Return the [x, y] coordinate for the center point of the cell that contains the specified text.  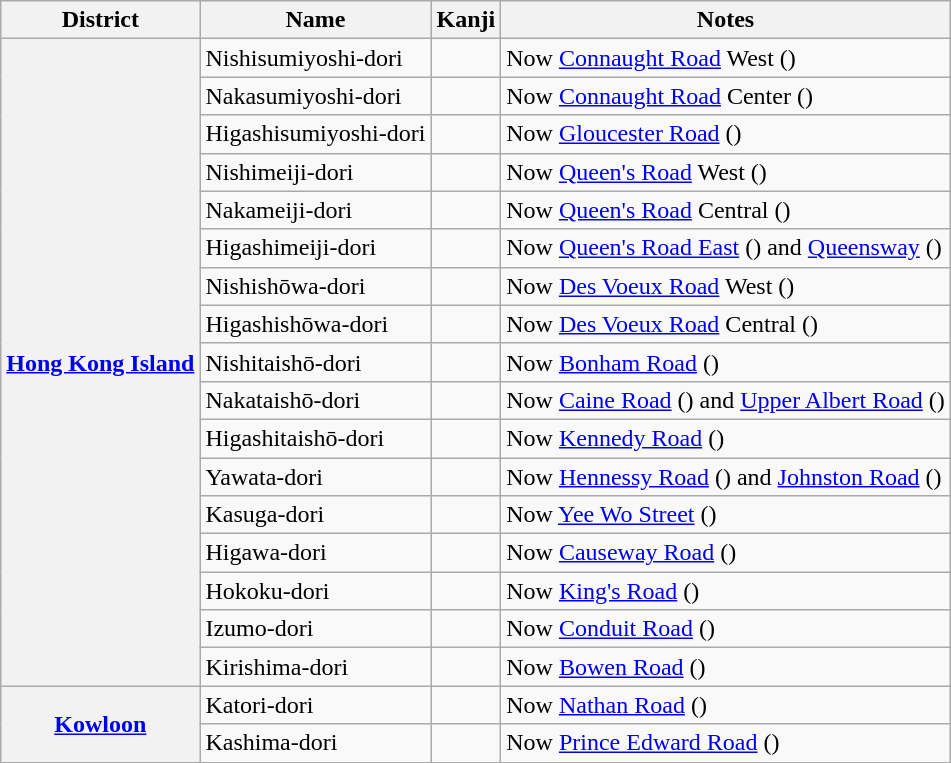
Higashitaishō-dori [316, 438]
Now Kennedy Road () [726, 438]
Yawata-dori [316, 477]
Nishitaishō-dori [316, 362]
Now Nathan Road () [726, 705]
Now Hennessy Road () and Johnston Road () [726, 477]
Kowloon [100, 724]
Now Queen's Road Central () [726, 210]
Higawa-dori [316, 553]
Nishisumiyoshi-dori [316, 58]
Now Bonham Road () [726, 362]
Now Prince Edward Road () [726, 743]
Hong Kong Island [100, 362]
Higashimeiji-dori [316, 248]
Now Queen's Road West () [726, 172]
Now King's Road () [726, 591]
Kanji [466, 20]
Now Des Voeux Road Central () [726, 324]
Katori-dori [316, 705]
District [100, 20]
Notes [726, 20]
Higashisumiyoshi-dori [316, 134]
Kashima-dori [316, 743]
Now Caine Road () and Upper Albert Road () [726, 400]
Nakataishō-dori [316, 400]
Nakasumiyoshi-dori [316, 96]
Hokoku-dori [316, 591]
Nishishōwa-dori [316, 286]
Now Connaught Road West () [726, 58]
Nishimeiji-dori [316, 172]
Now Yee Wo Street () [726, 515]
Now Bowen Road () [726, 667]
Nakameiji-dori [316, 210]
Izumo-dori [316, 629]
Now Causeway Road () [726, 553]
Now Conduit Road () [726, 629]
Now Connaught Road Center () [726, 96]
Now Queen's Road East () and Queensway () [726, 248]
Higashishōwa-dori [316, 324]
Now Des Voeux Road West () [726, 286]
Kasuga-dori [316, 515]
Now Gloucester Road () [726, 134]
Kirishima-dori [316, 667]
Name [316, 20]
